Determine the (X, Y) coordinate at the center of the cell enclosing the given text.  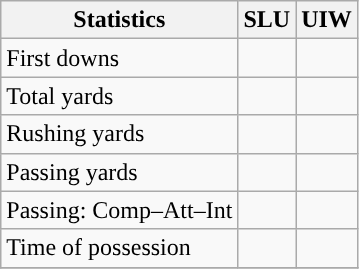
SLU (267, 20)
Rushing yards (120, 134)
Time of possession (120, 248)
Total yards (120, 96)
Statistics (120, 20)
First downs (120, 58)
Passing: Comp–Att–Int (120, 210)
UIW (327, 20)
Passing yards (120, 172)
